Return the (x, y) coordinate for the center point of the cell that contains the specified text.  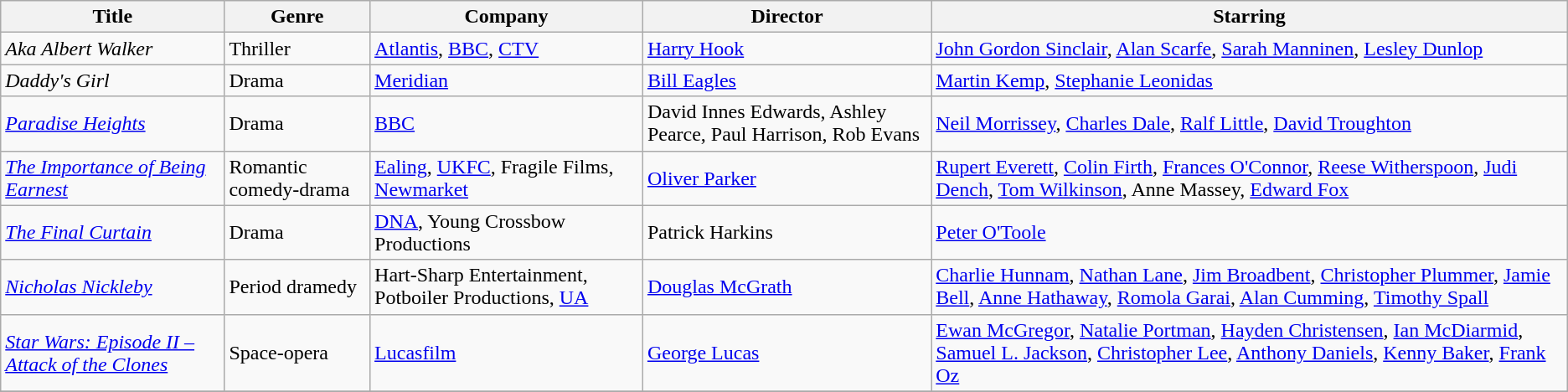
Charlie Hunnam, Nathan Lane, Jim Broadbent, Christopher Plummer, Jamie Bell, Anne Hathaway, Romola Garai, Alan Cumming, Timothy Spall (1250, 286)
Oliver Parker (787, 178)
The Final Curtain (112, 233)
Patrick Harkins (787, 233)
Space-opera (297, 353)
Period dramedy (297, 286)
Peter O'Toole (1250, 233)
Title (112, 17)
Daddy's Girl (112, 80)
Paradise Heights (112, 124)
Lucasfilm (507, 353)
John Gordon Sinclair, Alan Scarfe, Sarah Manninen, Lesley Dunlop (1250, 49)
Harry Hook (787, 49)
Company (507, 17)
Rupert Everett, Colin Firth, Frances O'Connor, Reese Witherspoon, Judi Dench, Tom Wilkinson, Anne Massey, Edward Fox (1250, 178)
Star Wars: Episode II – Attack of the Clones (112, 353)
Martin Kemp, Stephanie Leonidas (1250, 80)
Nicholas Nickleby (112, 286)
Romantic comedy-drama (297, 178)
DNA, Young Crossbow Productions (507, 233)
The Importance of Being Earnest (112, 178)
Atlantis, BBC, CTV (507, 49)
Starring (1250, 17)
George Lucas (787, 353)
David Innes Edwards, Ashley Pearce, Paul Harrison, Rob Evans (787, 124)
BBC (507, 124)
Hart-Sharp Entertainment, Potboiler Productions, UA (507, 286)
Thriller (297, 49)
Neil Morrissey, Charles Dale, Ralf Little, David Troughton (1250, 124)
Meridian (507, 80)
Douglas McGrath (787, 286)
Genre (297, 17)
Ealing, UKFC, Fragile Films, Newmarket (507, 178)
Ewan McGregor, Natalie Portman, Hayden Christensen, Ian McDiarmid, Samuel L. Jackson, Christopher Lee, Anthony Daniels, Kenny Baker, Frank Oz (1250, 353)
Aka Albert Walker (112, 49)
Bill Eagles (787, 80)
Director (787, 17)
